Search for the cell housing the specified text and yield its [X, Y] center coordinate. 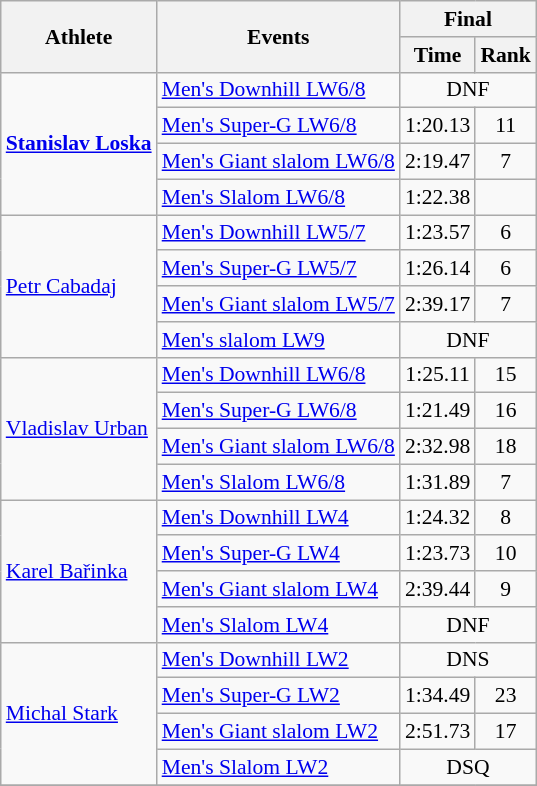
DSQ [468, 767]
Men's Slalom LW4 [278, 625]
Men's Super-G LW5/7 [278, 269]
Petr Cabadaj [79, 286]
Men's Giant slalom LW2 [278, 732]
Men's Slalom LW2 [278, 767]
9 [506, 589]
2:39.17 [438, 304]
Michal Stark [79, 713]
Men's Super-G LW2 [278, 696]
17 [506, 732]
Events [278, 36]
2:39.44 [438, 589]
2:32.98 [438, 447]
1:21.49 [438, 411]
16 [506, 411]
Men's Giant slalom LW5/7 [278, 304]
Men's Downhill LW4 [278, 518]
15 [506, 375]
Men's slalom LW9 [278, 340]
8 [506, 518]
2:51.73 [438, 732]
Men's Downhill LW2 [278, 660]
1:31.89 [438, 482]
Men's Downhill LW5/7 [278, 233]
11 [506, 126]
Karel Bařinka [79, 571]
23 [506, 696]
1:23.57 [438, 233]
1:23.73 [438, 554]
Vladislav Urban [79, 428]
1:20.13 [438, 126]
1:22.38 [438, 197]
1:25.11 [438, 375]
1:26.14 [438, 269]
1:34.49 [438, 696]
Stanislav Loska [79, 143]
Rank [506, 55]
Athlete [79, 36]
2:19.47 [438, 162]
Final [468, 19]
1:24.32 [438, 518]
Men's Giant slalom LW4 [278, 589]
DNS [468, 660]
10 [506, 554]
18 [506, 447]
Men's Super-G LW4 [278, 554]
Time [438, 55]
